Search for the cell housing the specified text and yield its (x, y) center coordinate. 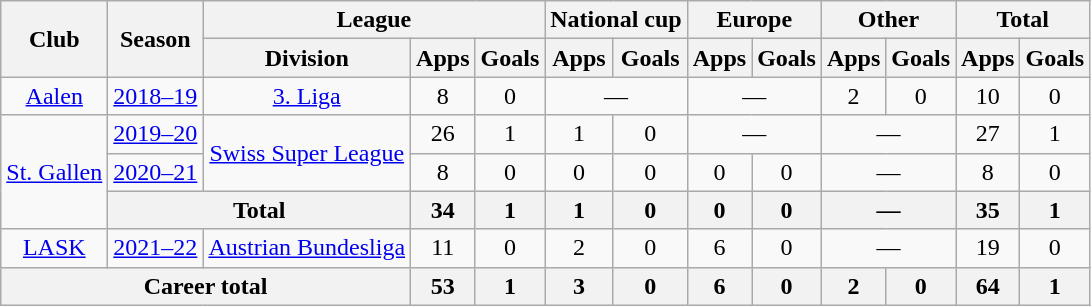
Aalen (54, 96)
Season (156, 39)
Swiss Super League (307, 153)
2021–22 (156, 248)
Other (888, 20)
27 (988, 134)
26 (443, 134)
Club (54, 39)
2019–20 (156, 134)
64 (988, 286)
Career total (206, 286)
2018–19 (156, 96)
St. Gallen (54, 172)
19 (988, 248)
34 (443, 210)
League (374, 20)
10 (988, 96)
53 (443, 286)
LASK (54, 248)
Division (307, 58)
3 (579, 286)
11 (443, 248)
Austrian Bundesliga (307, 248)
35 (988, 210)
2020–21 (156, 172)
National cup (616, 20)
3. Liga (307, 96)
Europe (754, 20)
